Return [x, y] of the center of cell containing provided text 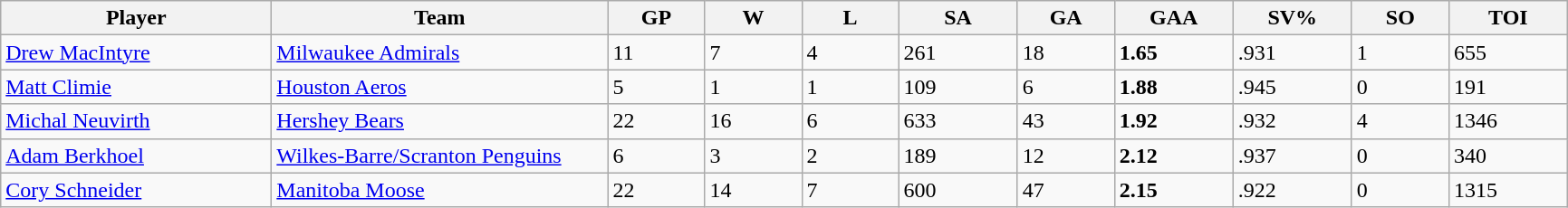
14 [754, 190]
1315 [1507, 190]
Milwaukee Admirals [440, 52]
1.65 [1174, 52]
600 [958, 190]
655 [1507, 52]
Matt Climie [136, 87]
340 [1507, 156]
.922 [1292, 190]
1.92 [1174, 121]
Hershey Bears [440, 121]
W [754, 18]
L [850, 18]
47 [1065, 190]
Player [136, 18]
43 [1065, 121]
1346 [1507, 121]
18 [1065, 52]
SO [1400, 18]
Drew MacIntyre [136, 52]
109 [958, 87]
.931 [1292, 52]
Michal Neuvirth [136, 121]
GAA [1174, 18]
SA [958, 18]
Houston Aeros [440, 87]
1.88 [1174, 87]
191 [1507, 87]
Manitoba Moose [440, 190]
Team [440, 18]
Cory Schneider [136, 190]
.945 [1292, 87]
261 [958, 52]
2 [850, 156]
2.15 [1174, 190]
Wilkes-Barre/Scranton Penguins [440, 156]
2.12 [1174, 156]
16 [754, 121]
3 [754, 156]
Adam Berkhoel [136, 156]
12 [1065, 156]
11 [656, 52]
5 [656, 87]
GA [1065, 18]
633 [958, 121]
SV% [1292, 18]
189 [958, 156]
.937 [1292, 156]
GP [656, 18]
.932 [1292, 121]
TOI [1507, 18]
